Capture the cell that displays the provided text and extract its [X, Y] central coordinate. 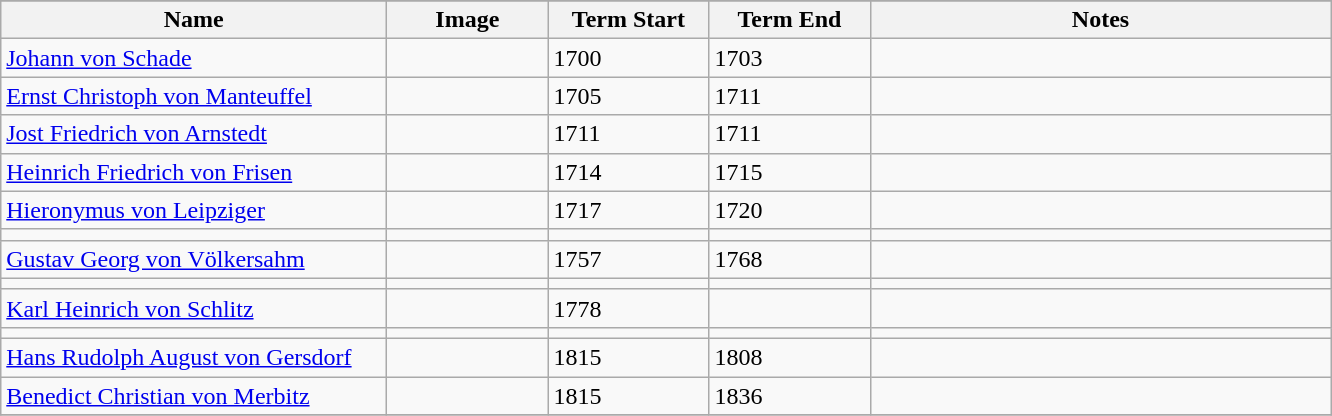
1714 [628, 172]
1715 [790, 172]
Term Start [628, 20]
Gustav Georg von Völkersahm [194, 259]
Jost Friedrich von Arnstedt [194, 134]
Hieronymus von Leipziger [194, 210]
Hans Rudolph August von Gersdorf [194, 357]
Benedict Christian von Merbitz [194, 395]
Heinrich Friedrich von Frisen [194, 172]
1705 [628, 96]
1700 [628, 58]
Image [468, 20]
Karl Heinrich von Schlitz [194, 308]
1757 [628, 259]
1703 [790, 58]
Johann von Schade [194, 58]
1768 [790, 259]
1836 [790, 395]
Term End [790, 20]
1778 [628, 308]
1717 [628, 210]
1720 [790, 210]
Notes [1100, 20]
Ernst Christoph von Manteuffel [194, 96]
Name [194, 20]
1808 [790, 357]
